Return the (x, y) coordinate for the center point of the cell that contains the specified text.  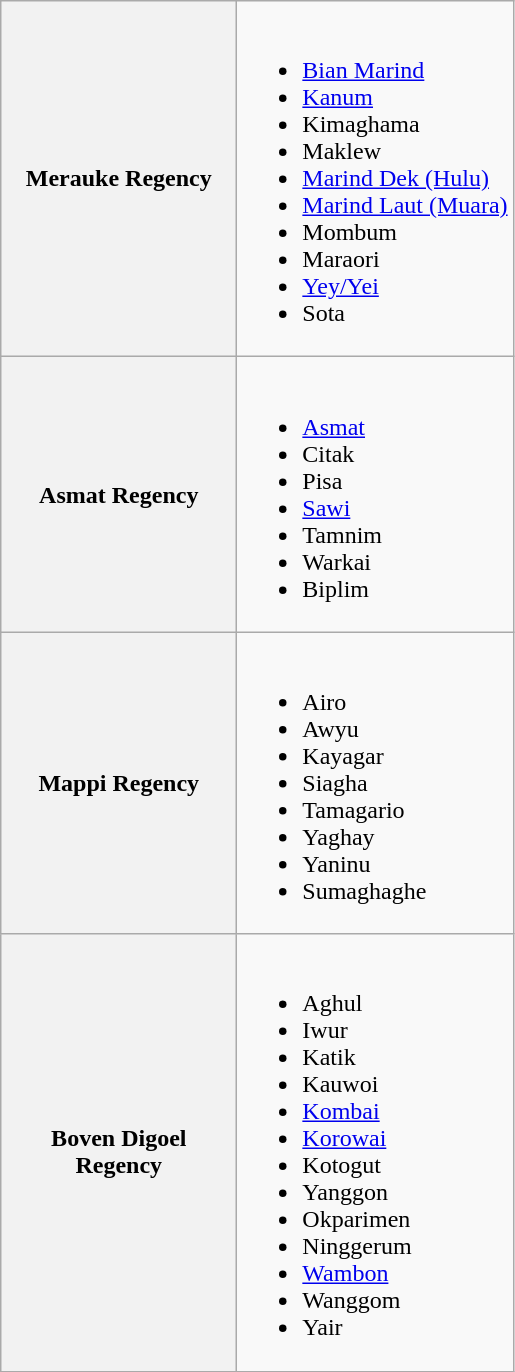
Bian MarindKanumKimaghamaMaklewMarind Dek (Hulu)Marind Laut (Muara)MombumMaraoriYey/YeiSota (375, 179)
Merauke Regency (119, 179)
AsmatCitakPisaSawiTamnimWarkaiBiplim (375, 494)
Asmat Regency (119, 494)
AiroAwyuKayagarSiaghaTamagarioYaghayYaninuSumaghaghe (375, 783)
Boven Digoel Regency (119, 1152)
Mappi Regency (119, 783)
AghulIwurKatikKauwoiKombaiKorowaiKotogutYanggonOkparimenNinggerumWambonWanggomYair (375, 1152)
